Provide the (X, Y) coordinate of the cell's center where the given text is located.  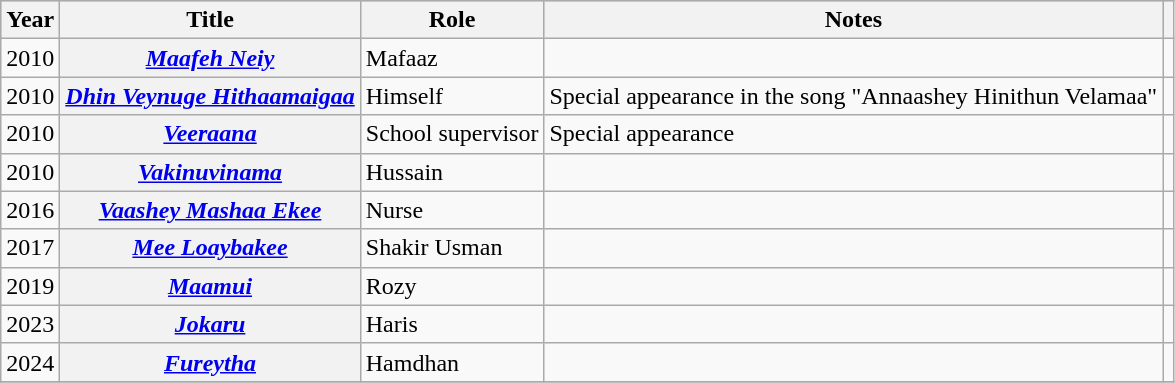
2019 (30, 286)
Dhin Veynuge Hithaamaigaa (210, 96)
Himself (452, 96)
2023 (30, 324)
Jokaru (210, 324)
Year (30, 20)
2024 (30, 362)
Hussain (452, 172)
Maafeh Neiy (210, 58)
School supervisor (452, 134)
Shakir Usman (452, 248)
2016 (30, 210)
Special appearance (854, 134)
Special appearance in the song "Annaashey Hinithun Velamaa" (854, 96)
Mafaaz (452, 58)
Notes (854, 20)
Title (210, 20)
Rozy (452, 286)
Mee Loaybakee (210, 248)
Veeraana (210, 134)
Nurse (452, 210)
Fureytha (210, 362)
Vakinuvinama (210, 172)
Maamui (210, 286)
2017 (30, 248)
Hamdhan (452, 362)
Vaashey Mashaa Ekee (210, 210)
Haris (452, 324)
Role (452, 20)
